Search for the cell housing the specified text and yield its (x, y) center coordinate. 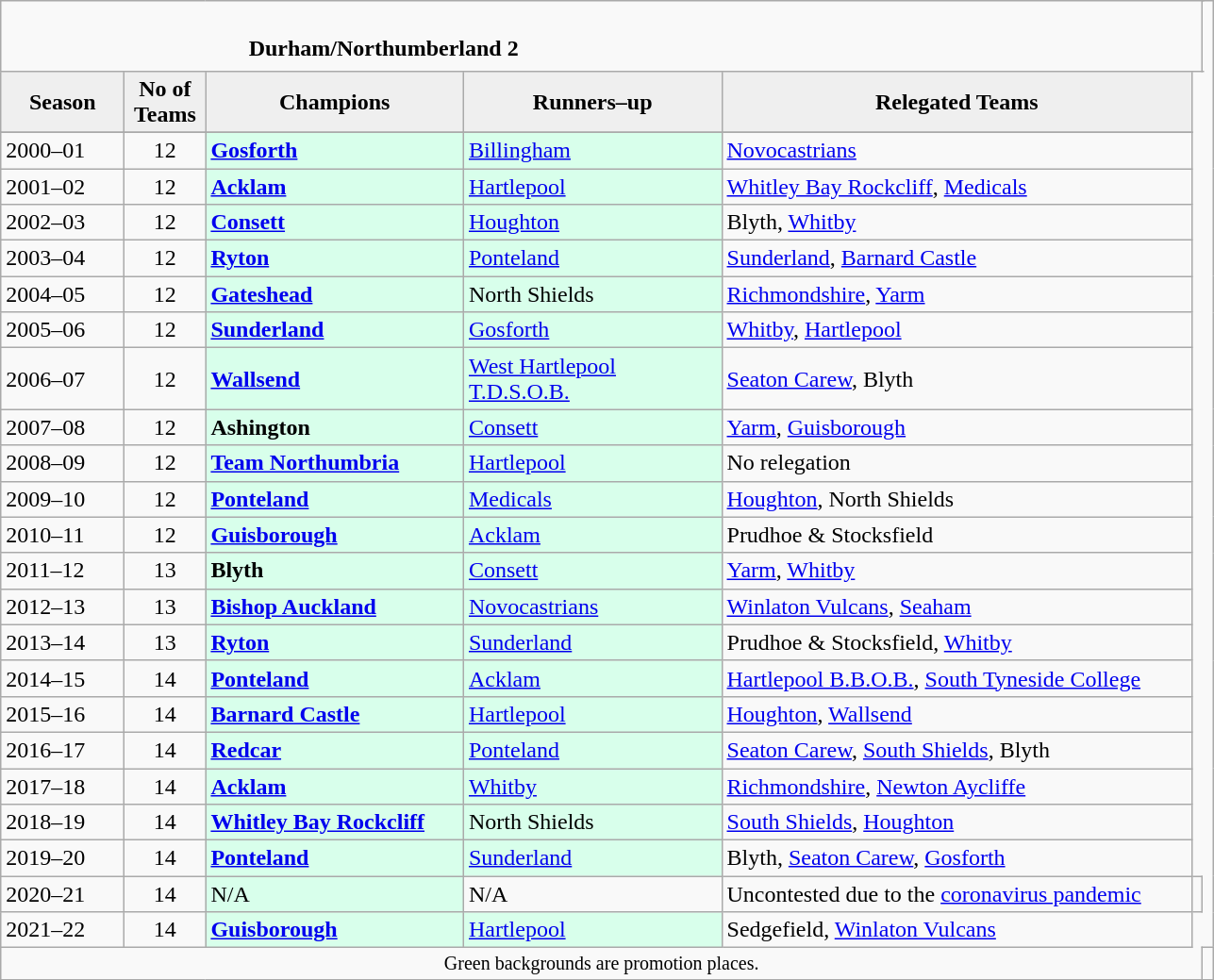
Billingham (592, 150)
Whitley Bay Rockcliff (335, 822)
Redcar (335, 750)
Gateshead (335, 294)
Houghton, North Shields (956, 499)
Prudhoe & Stocksfield (956, 535)
No of Teams (165, 102)
2013–14 (62, 642)
Hartlepool B.B.O.B., South Tyneside College (956, 678)
Blyth, Seaton Carew, Gosforth (956, 858)
Sedgefield, Winlaton Vulcans (956, 930)
Champions (335, 102)
2001–02 (62, 186)
Seaton Carew, Blyth (956, 379)
No relegation (956, 463)
Yarm, Guisborough (956, 427)
Uncontested due to the coronavirus pandemic (956, 894)
2014–15 (62, 678)
Whitby (592, 786)
2006–07 (62, 379)
2017–18 (62, 786)
2015–16 (62, 714)
West Hartlepool T.D.S.O.B. (592, 379)
Barnard Castle (335, 714)
Seaton Carew, South Shields, Blyth (956, 750)
Blyth, Whitby (956, 223)
2011–12 (62, 571)
Team Northumbria (335, 463)
Ashington (335, 427)
Relegated Teams (956, 102)
Green backgrounds are promotion places. (602, 964)
2000–01 (62, 150)
2005–06 (62, 330)
Prudhoe & Stocksfield, Whitby (956, 642)
Wallsend (335, 379)
2019–20 (62, 858)
Season (62, 102)
South Shields, Houghton (956, 822)
Whitley Bay Rockcliff, Medicals (956, 186)
2020–21 (62, 894)
Yarm, Whitby (956, 571)
2010–11 (62, 535)
2003–04 (62, 258)
2009–10 (62, 499)
Houghton, Wallsend (956, 714)
Blyth (335, 571)
Winlaton Vulcans, Seaham (956, 606)
2007–08 (62, 427)
Houghton (592, 223)
Sunderland, Barnard Castle (956, 258)
2012–13 (62, 606)
2004–05 (62, 294)
Richmondshire, Yarm (956, 294)
2018–19 (62, 822)
Richmondshire, Newton Aycliffe (956, 786)
Medicals (592, 499)
Bishop Auckland (335, 606)
Whitby, Hartlepool (956, 330)
Runners–up (592, 102)
2002–03 (62, 223)
2016–17 (62, 750)
2008–09 (62, 463)
2021–22 (62, 930)
